From the cell containing the given text, extract its center point as (X, Y) coordinate. 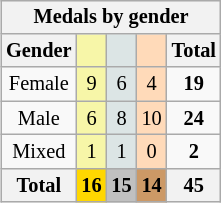
45 (194, 185)
24 (194, 118)
Gender (38, 51)
16 (91, 185)
19 (194, 84)
0 (152, 152)
4 (152, 84)
10 (152, 118)
Female (38, 84)
2 (194, 152)
15 (122, 185)
Medals by gender (111, 17)
Male (38, 118)
Mixed (38, 152)
8 (122, 118)
9 (91, 84)
14 (152, 185)
